Provide the [x, y] coordinate of the cell's center where the given text is located.  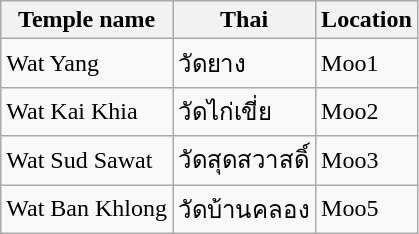
Moo1 [367, 64]
Moo2 [367, 112]
วัดสุดสวาสดิ์ [244, 160]
Moo5 [367, 208]
วัดบ้านคลอง [244, 208]
Temple name [87, 20]
Wat Yang [87, 64]
Wat Kai Khia [87, 112]
Moo3 [367, 160]
Location [367, 20]
วัดยาง [244, 64]
Thai [244, 20]
Wat Sud Sawat [87, 160]
Wat Ban Khlong [87, 208]
วัดไก่เขี่ย [244, 112]
